From the cell containing the given text, extract its center point as [X, Y] coordinate. 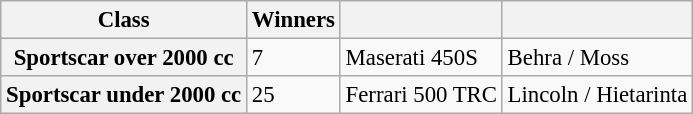
Maserati 450S [421, 58]
Ferrari 500 TRC [421, 95]
Class [124, 20]
Sportscar over 2000 cc [124, 58]
Winners [294, 20]
Sportscar under 2000 cc [124, 95]
Behra / Moss [597, 58]
7 [294, 58]
25 [294, 95]
Lincoln / Hietarinta [597, 95]
